Pinpoint the cell where the given text exists, returning its (x, y) midpoint coordinate. 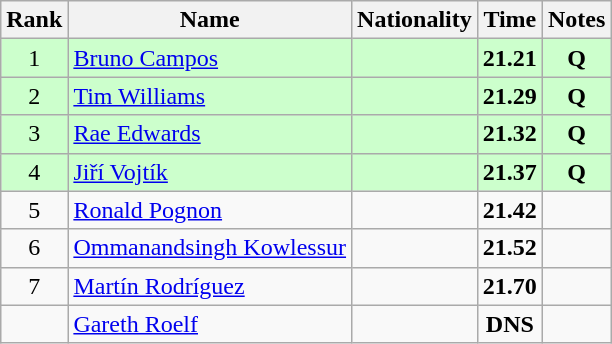
21.70 (510, 286)
21.21 (510, 58)
Time (510, 20)
Martín Rodríguez (210, 286)
21.52 (510, 248)
21.42 (510, 210)
2 (34, 96)
21.32 (510, 134)
5 (34, 210)
DNS (510, 324)
21.37 (510, 172)
Ommanandsingh Kowlessur (210, 248)
21.29 (510, 96)
Nationality (415, 20)
Bruno Campos (210, 58)
Rae Edwards (210, 134)
Tim Williams (210, 96)
4 (34, 172)
Gareth Roelf (210, 324)
6 (34, 248)
Notes (576, 20)
1 (34, 58)
Name (210, 20)
Rank (34, 20)
3 (34, 134)
Jiří Vojtík (210, 172)
7 (34, 286)
Ronald Pognon (210, 210)
